Find where the given text appears and provide that cell's center as (x, y) coordinate. 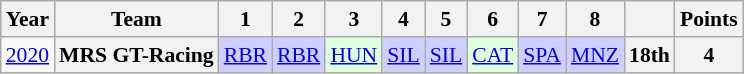
MRS GT-Racing (136, 55)
SPA (542, 55)
MNZ (595, 55)
HUN (354, 55)
7 (542, 19)
2020 (28, 55)
Team (136, 19)
2 (298, 19)
3 (354, 19)
1 (246, 19)
Points (709, 19)
6 (492, 19)
5 (446, 19)
Year (28, 19)
8 (595, 19)
18th (650, 55)
CAT (492, 55)
